Identify which cell holds the provided text, then report its (X, Y) central coordinate. 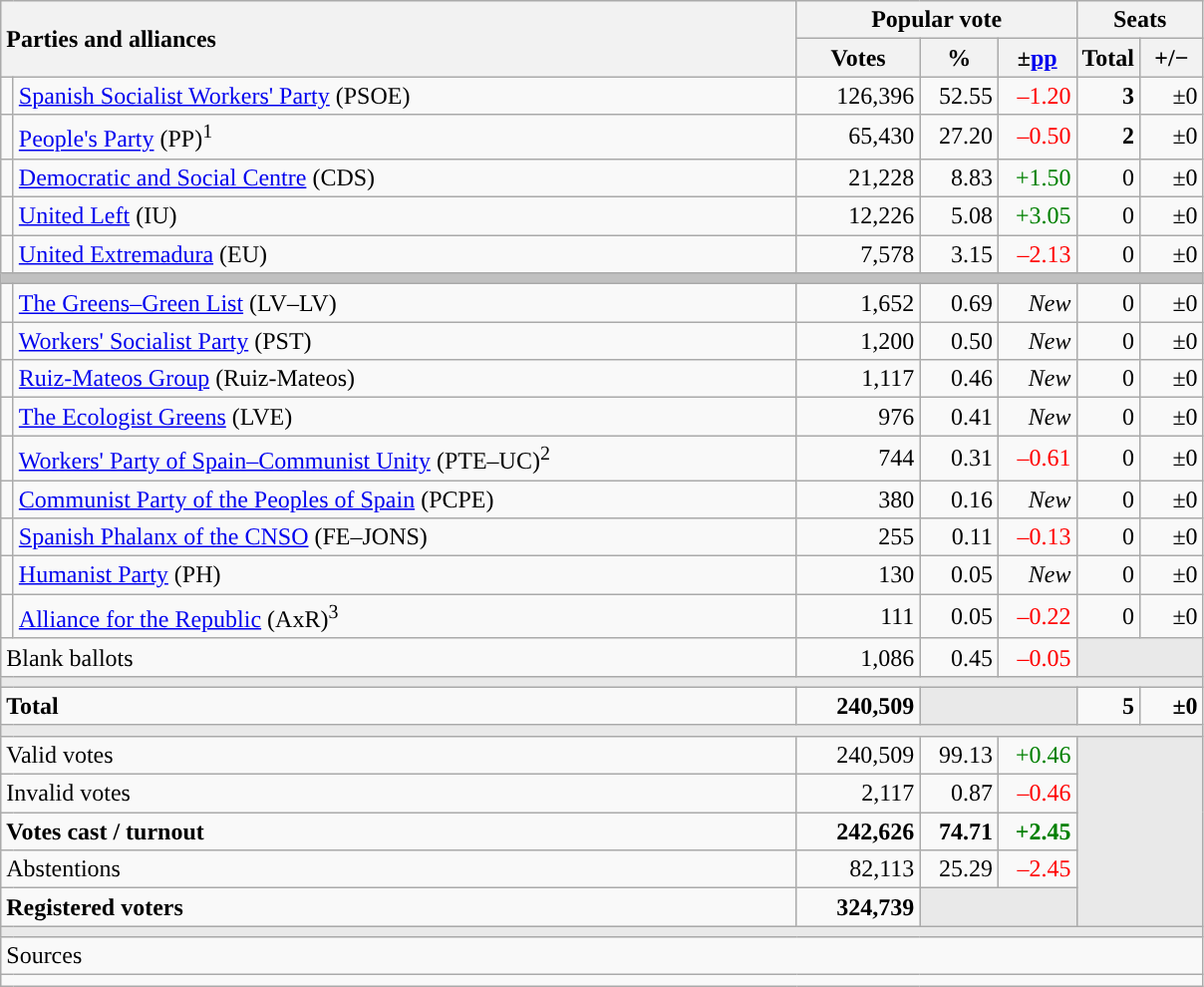
130 (858, 575)
Workers' Party of Spain–Communist Unity (PTE–UC)2 (405, 459)
Registered voters (399, 907)
25.29 (959, 869)
% (959, 58)
Valid votes (399, 756)
United Extremadura (EU) (405, 254)
Votes (858, 58)
Sources (602, 956)
7,578 (858, 254)
0.50 (959, 341)
5.08 (959, 216)
Spanish Socialist Workers' Party (PSOE) (405, 96)
±pp (1037, 58)
The Ecologist Greens (LVE) (405, 417)
0.41 (959, 417)
The Greens–Green List (LV–LV) (405, 303)
People's Party (PP)1 (405, 138)
Abstentions (399, 869)
Parties and alliances (399, 39)
3.15 (959, 254)
Blank ballots (399, 657)
Alliance for the Republic (AxR)3 (405, 616)
–2.13 (1037, 254)
99.13 (959, 756)
+0.46 (1037, 756)
380 (858, 499)
0.31 (959, 459)
74.71 (959, 831)
+1.50 (1037, 177)
United Left (IU) (405, 216)
0.46 (959, 379)
Votes cast / turnout (399, 831)
126,396 (858, 96)
–0.05 (1037, 657)
0.11 (959, 537)
12,226 (858, 216)
0.87 (959, 794)
1,652 (858, 303)
111 (858, 616)
2 (1108, 138)
+2.45 (1037, 831)
744 (858, 459)
Popular vote (937, 20)
Invalid votes (399, 794)
242,626 (858, 831)
–0.50 (1037, 138)
–0.61 (1037, 459)
Seats (1140, 20)
+/− (1172, 58)
82,113 (858, 869)
Humanist Party (PH) (405, 575)
8.83 (959, 177)
2,117 (858, 794)
–0.22 (1037, 616)
–2.45 (1037, 869)
3 (1108, 96)
5 (1108, 706)
324,739 (858, 907)
Democratic and Social Centre (CDS) (405, 177)
1,086 (858, 657)
Workers' Socialist Party (PST) (405, 341)
976 (858, 417)
0.45 (959, 657)
0.16 (959, 499)
–0.46 (1037, 794)
–1.20 (1037, 96)
21,228 (858, 177)
Ruiz-Mateos Group (Ruiz-Mateos) (405, 379)
0.69 (959, 303)
Spanish Phalanx of the CNSO (FE–JONS) (405, 537)
Communist Party of the Peoples of Spain (PCPE) (405, 499)
52.55 (959, 96)
255 (858, 537)
1,117 (858, 379)
+3.05 (1037, 216)
65,430 (858, 138)
–0.13 (1037, 537)
27.20 (959, 138)
1,200 (858, 341)
